Scan for the cell matching the given text and deliver its (x, y) coordinate at center. 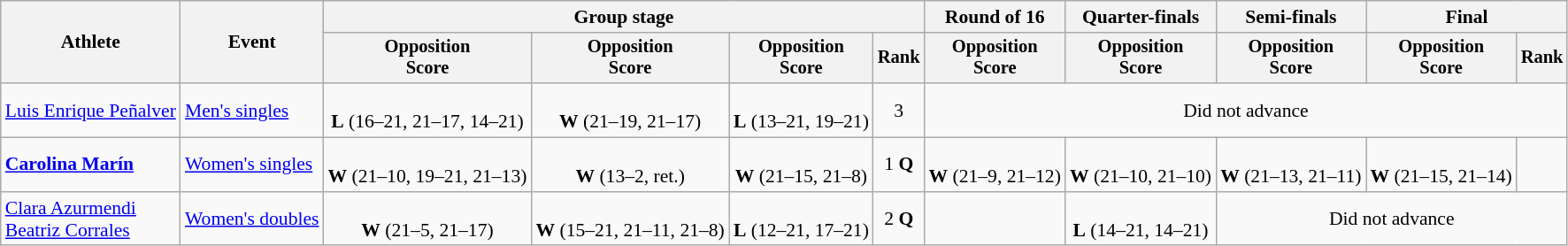
Final (1467, 17)
W (21–15, 21–8) (802, 165)
W (13–2, ret.) (630, 165)
Men's singles (252, 110)
Round of 16 (995, 17)
L (16–21, 21–17, 14–21) (427, 110)
Clara AzurmendiBeatriz Corrales (90, 219)
Group stage (623, 17)
W (21–15, 21–14) (1441, 165)
Athlete (90, 42)
W (15–21, 21–11, 21–8) (630, 219)
W (21–10, 19–21, 21–13) (427, 165)
W (21–9, 21–12) (995, 165)
L (12–21, 17–21) (802, 219)
Carolina Marín (90, 165)
W (21–13, 21–11) (1290, 165)
Event (252, 42)
Women's singles (252, 165)
L (14–21, 14–21) (1141, 219)
3 (899, 110)
2 Q (899, 219)
1 Q (899, 165)
L (13–21, 19–21) (802, 110)
Quarter-finals (1141, 17)
W (21–5, 21–17) (427, 219)
Luis Enrique Peñalver (90, 110)
W (21–10, 21–10) (1141, 165)
Semi-finals (1290, 17)
Women's doubles (252, 219)
W (21–19, 21–17) (630, 110)
